Output the [X, Y] coordinate of the center of the cell containing the given text.  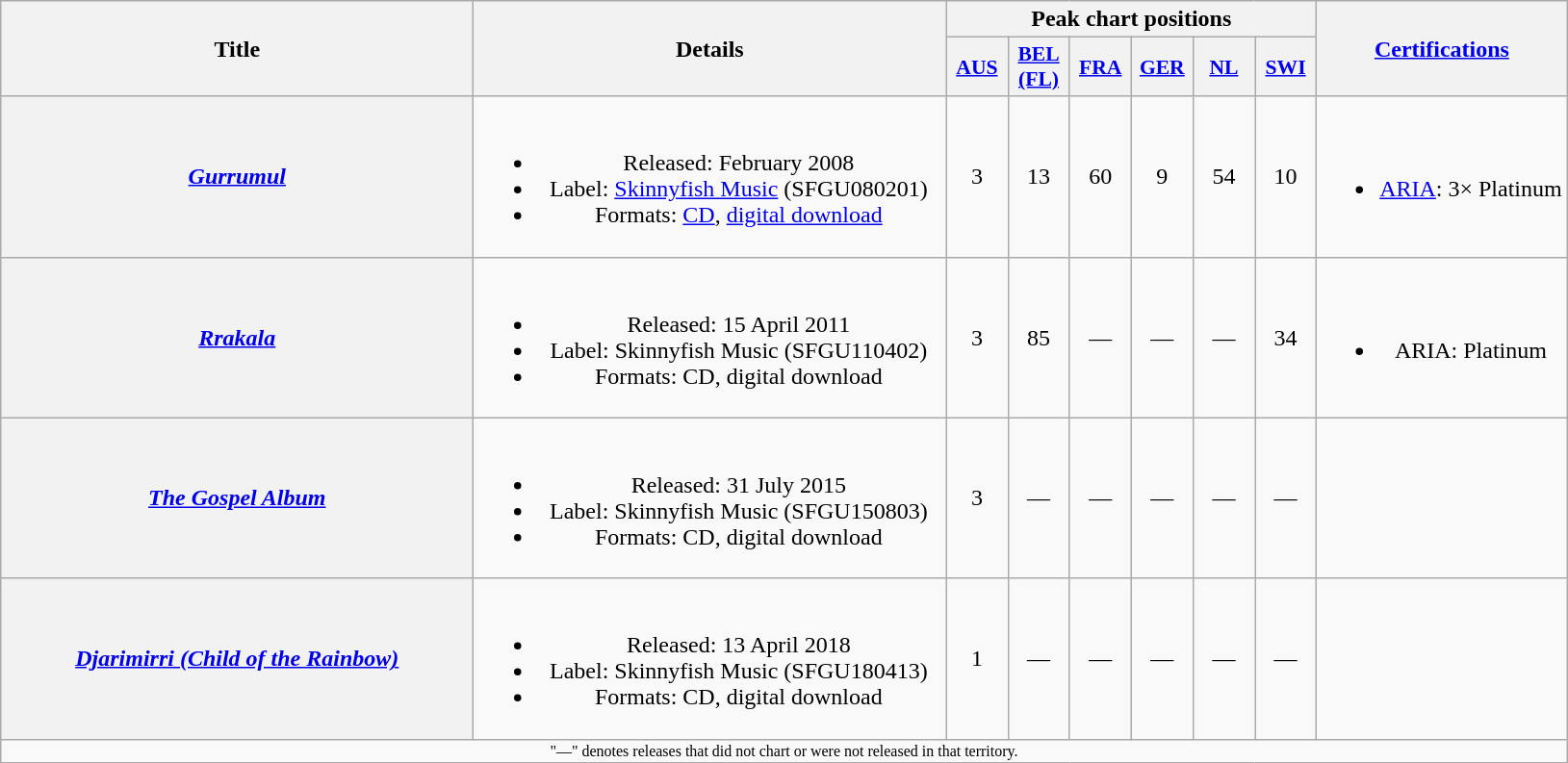
The Gospel Album [237, 498]
13 [1039, 177]
Gurrumul [237, 177]
Released: February 2008Label: Skinnyfish Music (SFGU080201)Formats: CD, digital download [710, 177]
BEL (FL) [1039, 67]
GER [1162, 67]
34 [1286, 337]
Rrakala [237, 337]
Released: 15 April 2011Label: Skinnyfish Music (SFGU110402)Formats: CD, digital download [710, 337]
Released: 31 July 2015Label: Skinnyfish Music (SFGU150803)Formats: CD, digital download [710, 498]
10 [1286, 177]
Certifications [1442, 48]
ARIA: 3× Platinum [1442, 177]
SWI [1286, 67]
AUS [977, 67]
"—" denotes releases that did not chart or were not released in that territory. [784, 750]
85 [1039, 337]
Peak chart positions [1132, 19]
NL [1223, 67]
54 [1223, 177]
FRA [1100, 67]
Released: 13 April 2018Label: Skinnyfish Music (SFGU180413)Formats: CD, digital download [710, 658]
60 [1100, 177]
1 [977, 658]
Details [710, 48]
9 [1162, 177]
Title [237, 48]
Djarimirri (Child of the Rainbow) [237, 658]
ARIA: Platinum [1442, 337]
